Return the (X, Y) coordinate for the center point of the cell that contains the specified text.  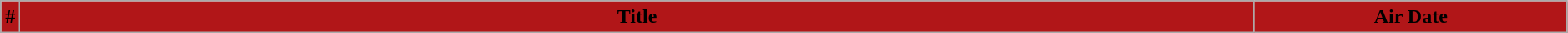
Title (637, 17)
Air Date (1410, 17)
# (10, 17)
